Find where the given text appears and provide that cell's center as (x, y) coordinate. 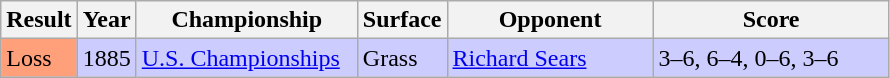
Opponent (550, 20)
Score (771, 20)
Championship (246, 20)
Year (106, 20)
Richard Sears (550, 58)
3–6, 6–4, 0–6, 3–6 (771, 58)
U.S. Championships (246, 58)
Surface (402, 20)
1885 (106, 58)
Loss (39, 58)
Result (39, 20)
Grass (402, 58)
